Return (x, y) of the center of cell containing provided text 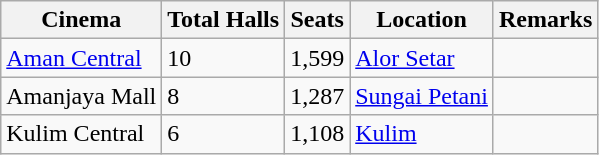
Amanjaya Mall (82, 96)
Kulim (422, 134)
1,108 (318, 134)
Remarks (545, 20)
1,287 (318, 96)
Location (422, 20)
Alor Setar (422, 58)
Seats (318, 20)
Total Halls (224, 20)
10 (224, 58)
Kulim Central (82, 134)
Sungai Petani (422, 96)
Aman Central (82, 58)
8 (224, 96)
1,599 (318, 58)
Cinema (82, 20)
6 (224, 134)
